For the text-containing cell, return its midpoint in [X, Y] coordinate format. 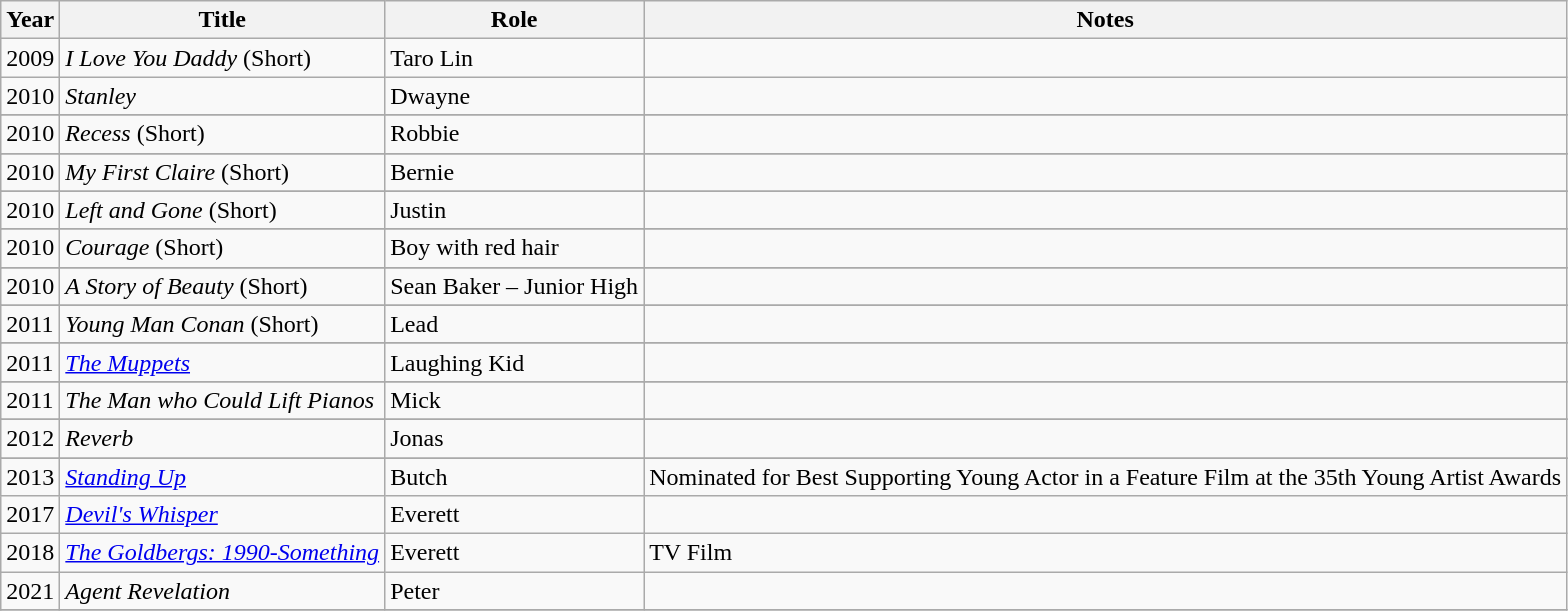
Dwayne [514, 96]
Peter [514, 591]
Standing Up [222, 477]
Boy with red hair [514, 248]
Robbie [514, 134]
Laughing Kid [514, 362]
Young Man Conan (Short) [222, 324]
The Goldbergs: 1990-Something [222, 553]
2021 [30, 591]
Title [222, 20]
Role [514, 20]
2012 [30, 438]
The Muppets [222, 362]
Mick [514, 400]
Justin [514, 210]
2013 [30, 477]
Nominated for Best Supporting Young Actor in a Feature Film at the 35th Young Artist Awards [1106, 477]
Recess (Short) [222, 134]
The Man who Could Lift Pianos [222, 400]
Butch [514, 477]
A Story of Beauty (Short) [222, 286]
2017 [30, 515]
My First Claire (Short) [222, 172]
Lead [514, 324]
Notes [1106, 20]
Agent Revelation [222, 591]
2018 [30, 553]
Jonas [514, 438]
Taro Lin [514, 58]
Sean Baker – Junior High [514, 286]
Courage (Short) [222, 248]
Devil's Whisper [222, 515]
Left and Gone (Short) [222, 210]
Bernie [514, 172]
Reverb [222, 438]
Year [30, 20]
Stanley [222, 96]
2009 [30, 58]
I Love You Daddy (Short) [222, 58]
TV Film [1106, 553]
